Scan for the cell matching the given text and deliver its [x, y] coordinate at center. 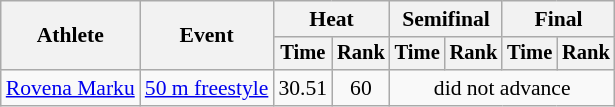
Athlete [70, 36]
Final [558, 19]
50 m freestyle [207, 88]
Rovena Marku [70, 88]
30.51 [302, 88]
Heat [331, 19]
Event [207, 36]
60 [361, 88]
Semifinal [446, 19]
did not advance [502, 88]
